Return the (X, Y) coordinate for the center point of the cell that contains the specified text.  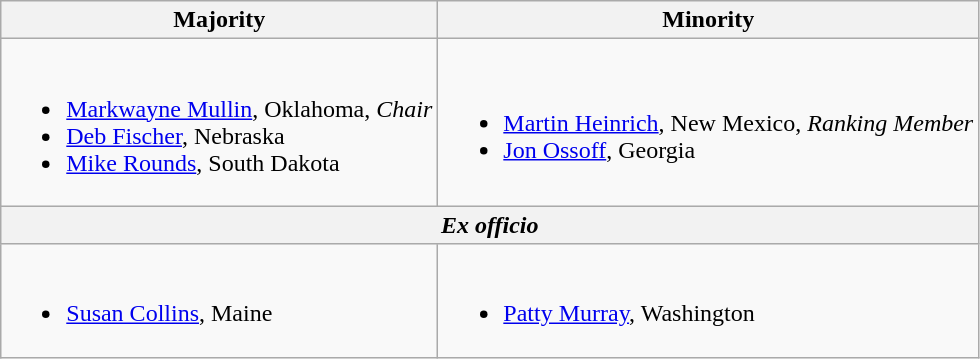
Patty Murray, Washington (708, 300)
Susan Collins, Maine (220, 300)
Martin Heinrich, New Mexico, Ranking MemberJon Ossoff, Georgia (708, 122)
Minority (708, 20)
Majority (220, 20)
Markwayne Mullin, Oklahoma, ChairDeb Fischer, NebraskaMike Rounds, South Dakota (220, 122)
Ex officio (490, 225)
